Find where the given text appears and provide that cell's center as [X, Y] coordinate. 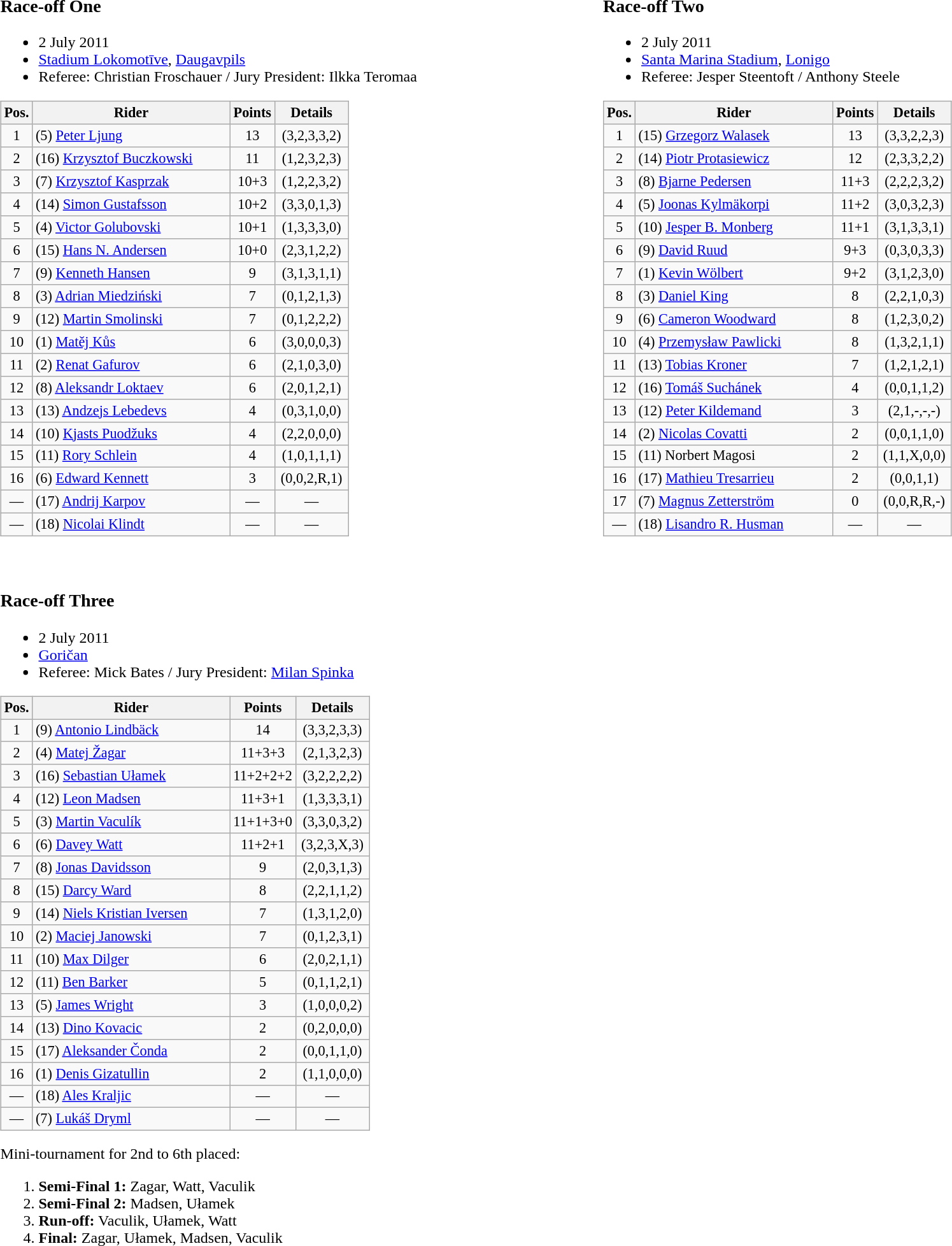
(1) Denis Gizatullin [131, 1073]
(2,0,3,1,3) [332, 868]
10+3 [252, 182]
11+3+3 [262, 753]
(2,1,0,3,0) [312, 364]
(3) Adrian Miedziński [131, 296]
(1,2,1,2,1) [914, 364]
(1,3,1,2,0) [332, 913]
(3,1,2,3,0) [914, 273]
(13) Dino Kovacic [131, 1028]
(1,2,3,0,2) [914, 319]
(12) Peter Kildemand [734, 410]
(0,1,2,1,3) [312, 296]
(18) Lisandro R. Husman [734, 525]
(15) Grzegorz Walasek [734, 136]
(5) Joonas Kylmäkorpi [734, 204]
(13) Tobias Kroner [734, 364]
(2,2,1,0,3) [914, 296]
(16) Tomáš Suchánek [734, 387]
(0,0,R,R,-) [914, 502]
(14) Piotr Protasiewicz [734, 159]
(6) Davey Watt [131, 845]
11+3+1 [262, 799]
(0,0,1,1,2) [914, 387]
(12) Martin Smolinski [131, 319]
(8) Bjarne Pedersen [734, 182]
9+3 [855, 250]
(14) Simon Gustafsson [131, 204]
(6) Edward Kennett [131, 479]
(5) James Wright [131, 1005]
(3,2,3,X,3) [332, 845]
(3,0,0,0,3) [312, 341]
(14) Niels Kristian Iversen [131, 913]
(3) Martin Vaculík [131, 822]
(15) Hans N. Andersen [131, 250]
(2,0,2,1,1) [332, 959]
(2,1,3,2,3) [332, 753]
(0,3,0,3,3) [914, 250]
(1) Matěj Kůs [131, 341]
(1,1,X,0,0) [914, 456]
(1,2,2,3,2) [312, 182]
(3,3,2,2,3) [914, 136]
(0,1,1,2,1) [332, 982]
(1,3,2,1,1) [914, 341]
0 [855, 502]
(0,1,2,3,1) [332, 936]
(3,1,3,1,1) [312, 273]
10+2 [252, 204]
11+1 [855, 227]
9+2 [855, 273]
(2,3,1,2,2) [312, 250]
(0,3,1,0,0) [312, 410]
(0,0,1,1) [914, 479]
(2) Renat Gafurov [131, 364]
(18) Ales Kraljic [131, 1096]
(3,2,3,3,2) [312, 136]
(2) Nicolas Covatti [734, 433]
(8) Jonas Davidsson [131, 868]
(1,1,0,0,0) [332, 1073]
(11) Rory Schlein [131, 456]
(17) Andrij Karpov [131, 502]
(9) David Ruud [734, 250]
(13) Andzejs Lebedevs [131, 410]
(9) Kenneth Hansen [131, 273]
11+1+3+0 [262, 822]
11+2 [855, 204]
(3,0,3,2,3) [914, 204]
(5) Peter Ljung [131, 136]
(7) Magnus Zetterström [734, 502]
(10) Jesper B. Monberg [734, 227]
(7) Lukáš Dryml [131, 1119]
11+2+2+2 [262, 776]
(0,0,2,R,1) [312, 479]
(2,2,2,3,2) [914, 182]
(3,3,0,3,2) [332, 822]
(2,2,0,0,0) [312, 433]
(17) Aleksander Čonda [131, 1050]
(1,3,3,3,1) [332, 799]
11+2+1 [262, 845]
(1) Kevin Wölbert [734, 273]
(1,3,3,3,0) [312, 227]
(3,2,2,2,2) [332, 776]
(15) Darcy Ward [131, 891]
(18) Nicolai Klindt [131, 525]
(16) Sebastian Ułamek [131, 776]
(6) Cameron Woodward [734, 319]
(0,1,2,2,2) [312, 319]
(3,3,2,3,3) [332, 730]
(4) Matej Žagar [131, 753]
(11) Ben Barker [131, 982]
(1,2,3,2,3) [312, 159]
(2,1,-,-,-) [914, 410]
10+0 [252, 250]
(16) Krzysztof Buczkowski [131, 159]
11+3 [855, 182]
(17) Mathieu Tresarrieu [734, 479]
(4) Victor Golubovski [131, 227]
(0,2,0,0,0) [332, 1028]
(11) Norbert Magosi [734, 456]
(1,0,0,0,2) [332, 1005]
(2) Maciej Janowski [131, 936]
(3,1,3,3,1) [914, 227]
(12) Leon Madsen [131, 799]
(2,2,1,1,2) [332, 891]
(7) Krzysztof Kasprzak [131, 182]
(4) Przemysław Pawlicki [734, 341]
(2,3,3,2,2) [914, 159]
(8) Aleksandr Loktaev [131, 387]
(3,3,0,1,3) [312, 204]
(10) Max Dilger [131, 959]
(3) Daniel King [734, 296]
17 [619, 502]
10+1 [252, 227]
(2,0,1,2,1) [312, 387]
(1,0,1,1,1) [312, 456]
(10) Kjasts Puodžuks [131, 433]
(9) Antonio Lindbäck [131, 730]
